Provide the [X, Y] coordinate of the cell's center where the given text is located.  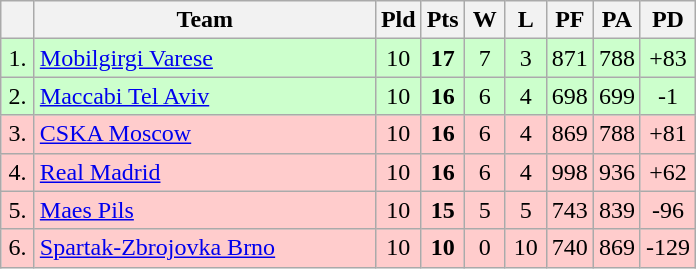
1. [18, 58]
Spartak-Zbrojovka Brno [204, 248]
Team [204, 20]
4. [18, 172]
743 [570, 210]
998 [570, 172]
Pts [442, 20]
5. [18, 210]
936 [616, 172]
PA [616, 20]
-129 [668, 248]
+81 [668, 134]
3. [18, 134]
Mobilgirgi Varese [204, 58]
+62 [668, 172]
15 [442, 210]
6. [18, 248]
17 [442, 58]
Real Madrid [204, 172]
+83 [668, 58]
839 [616, 210]
3 [526, 58]
CSKA Moscow [204, 134]
PD [668, 20]
698 [570, 96]
7 [484, 58]
PF [570, 20]
699 [616, 96]
Maes Pils [204, 210]
740 [570, 248]
Maccabi Tel Aviv [204, 96]
0 [484, 248]
2. [18, 96]
-1 [668, 96]
871 [570, 58]
W [484, 20]
L [526, 20]
Pld [398, 20]
-96 [668, 210]
